Return (X, Y) of the center of cell containing provided text 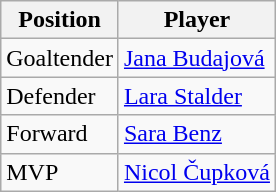
Goaltender (60, 58)
Sara Benz (196, 134)
Nicol Čupková (196, 172)
Lara Stalder (196, 96)
Position (60, 20)
Player (196, 20)
Defender (60, 96)
Forward (60, 134)
MVP (60, 172)
Jana Budajová (196, 58)
